Identify which cell holds the provided text, then report its [X, Y] central coordinate. 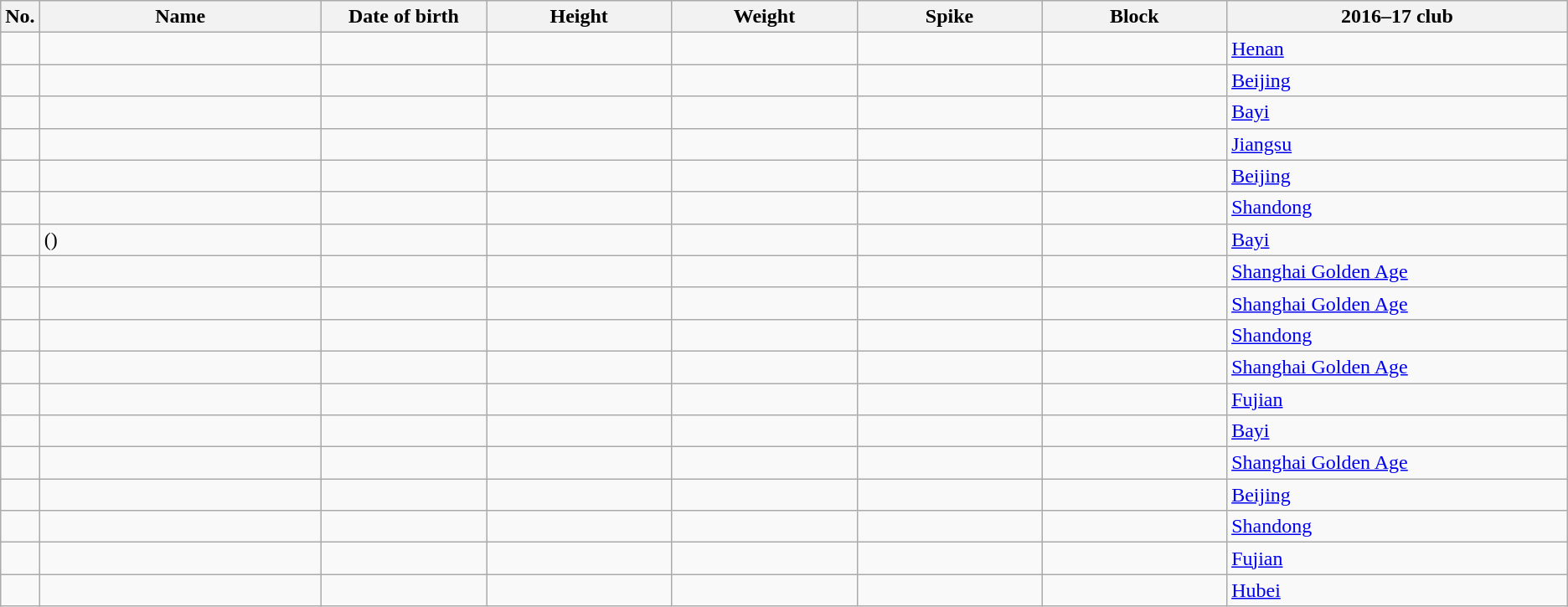
Block [1134, 17]
Henan [1397, 49]
Hubei [1397, 590]
No. [20, 17]
Jiangsu [1397, 144]
Height [580, 17]
Weight [764, 17]
() [180, 239]
2016–17 club [1397, 17]
Date of birth [404, 17]
Spike [950, 17]
Name [180, 17]
